Determine the [X, Y] coordinate at the center of the cell enclosing the given text.  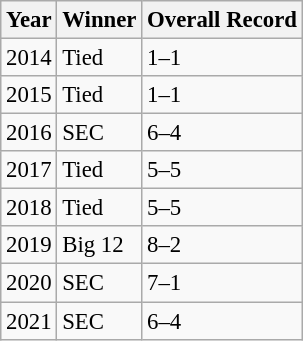
2017 [29, 170]
Big 12 [100, 245]
8–2 [222, 245]
2014 [29, 58]
2015 [29, 95]
Winner [100, 20]
7–1 [222, 283]
2020 [29, 283]
Overall Record [222, 20]
Year [29, 20]
2016 [29, 133]
2018 [29, 208]
2019 [29, 245]
2021 [29, 321]
